Scan for the cell matching the given text and deliver its [X, Y] coordinate at center. 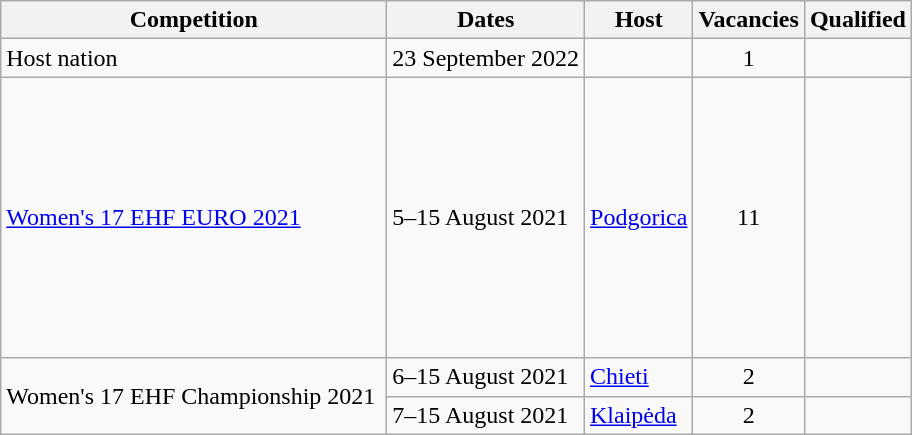
Competition [194, 20]
Host [639, 20]
Host nation [194, 58]
Qualified [858, 20]
Dates [486, 20]
11 [749, 218]
Chieti [639, 377]
6–15 August 2021 [486, 377]
5–15 August 2021 [486, 218]
7–15 August 2021 [486, 415]
23 September 2022 [486, 58]
Podgorica [639, 218]
Vacancies [749, 20]
Women's 17 EHF EURO 2021 [194, 218]
1 [749, 58]
Women's 17 EHF Championship 2021 [194, 396]
Klaipėda [639, 415]
